Capture the cell that displays the provided text and extract its [X, Y] central coordinate. 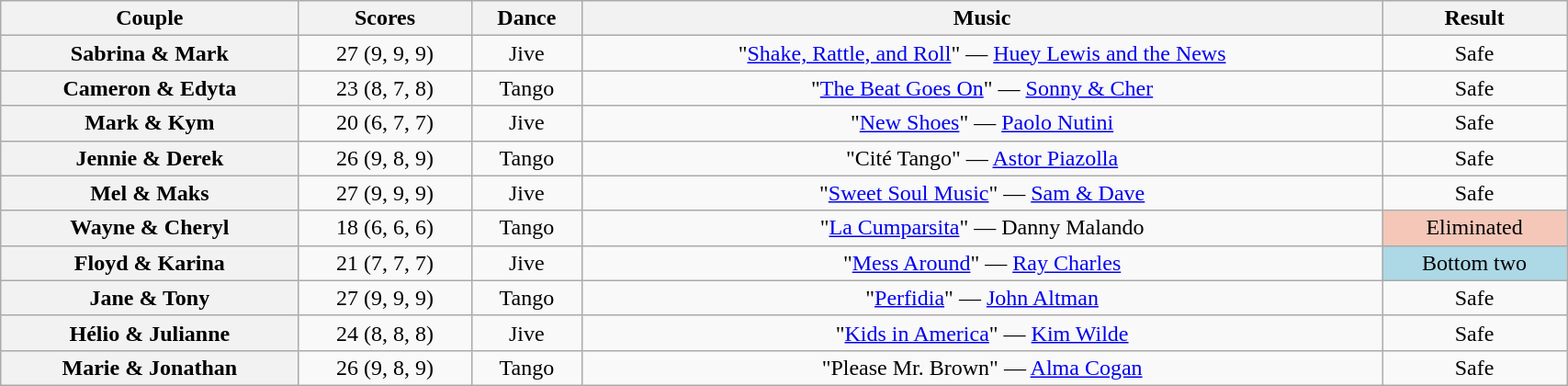
Mark & Kym [150, 123]
Floyd & Karina [150, 263]
Marie & Jonathan [150, 368]
"La Cumparsita" — Danny Malando [983, 228]
18 (6, 6, 6) [385, 228]
"Please Mr. Brown" — Alma Cogan [983, 368]
Wayne & Cheryl [150, 228]
Mel & Maks [150, 193]
Sabrina & Mark [150, 53]
"New Shoes" — Paolo Nutini [983, 123]
Dance [527, 18]
24 (8, 8, 8) [385, 333]
23 (8, 7, 8) [385, 88]
"Kids in America" — Kim Wilde [983, 333]
Result [1475, 18]
Eliminated [1475, 228]
"Sweet Soul Music" — Sam & Dave [983, 193]
Jennie & Derek [150, 158]
Scores [385, 18]
20 (6, 7, 7) [385, 123]
21 (7, 7, 7) [385, 263]
"Cité Tango" — Astor Piazolla [983, 158]
Couple [150, 18]
Music [983, 18]
Jane & Tony [150, 298]
Hélio & Julianne [150, 333]
Bottom two [1475, 263]
"Mess Around" — Ray Charles [983, 263]
"Shake, Rattle, and Roll" — Huey Lewis and the News [983, 53]
"The Beat Goes On" — Sonny & Cher [983, 88]
"Perfidia" — John Altman [983, 298]
Cameron & Edyta [150, 88]
